Find where the given text appears and provide that cell's center as [X, Y] coordinate. 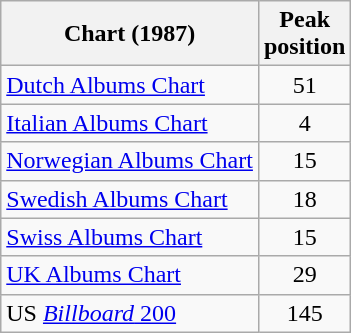
145 [304, 313]
18 [304, 199]
Swedish Albums Chart [130, 199]
UK Albums Chart [130, 275]
Italian Albums Chart [130, 123]
29 [304, 275]
Peakposition [304, 34]
51 [304, 85]
Dutch Albums Chart [130, 85]
Norwegian Albums Chart [130, 161]
US Billboard 200 [130, 313]
Chart (1987) [130, 34]
4 [304, 123]
Swiss Albums Chart [130, 237]
